Identify which cell holds the provided text, then report its [x, y] central coordinate. 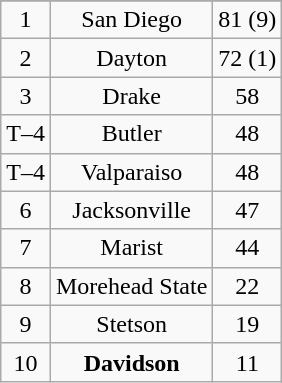
8 [26, 286]
7 [26, 248]
47 [248, 210]
11 [248, 362]
9 [26, 324]
Jacksonville [131, 210]
22 [248, 286]
6 [26, 210]
81 (9) [248, 20]
Stetson [131, 324]
Valparaiso [131, 172]
72 (1) [248, 58]
Morehead State [131, 286]
Marist [131, 248]
Drake [131, 96]
58 [248, 96]
10 [26, 362]
19 [248, 324]
Davidson [131, 362]
Dayton [131, 58]
2 [26, 58]
San Diego [131, 20]
Butler [131, 134]
44 [248, 248]
3 [26, 96]
1 [26, 20]
